Determine the (X, Y) coordinate at the center of the cell enclosing the given text.  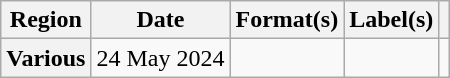
24 May 2024 (160, 58)
Label(s) (392, 20)
Format(s) (287, 20)
Date (160, 20)
Region (46, 20)
Various (46, 58)
